Determine the (x, y) coordinate at the center of the cell enclosing the given text.  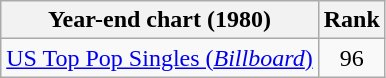
US Top Pop Singles (Billboard) (160, 58)
96 (352, 58)
Rank (352, 20)
Year-end chart (1980) (160, 20)
